Determine the [X, Y] coordinate at the center of the cell enclosing the given text.  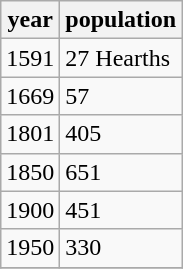
year [30, 20]
1850 [30, 172]
population [121, 20]
451 [121, 210]
1950 [30, 248]
651 [121, 172]
1669 [30, 96]
57 [121, 96]
27 Hearths [121, 58]
330 [121, 248]
1801 [30, 134]
1591 [30, 58]
405 [121, 134]
1900 [30, 210]
